For the text-containing cell, return its midpoint in (x, y) coordinate format. 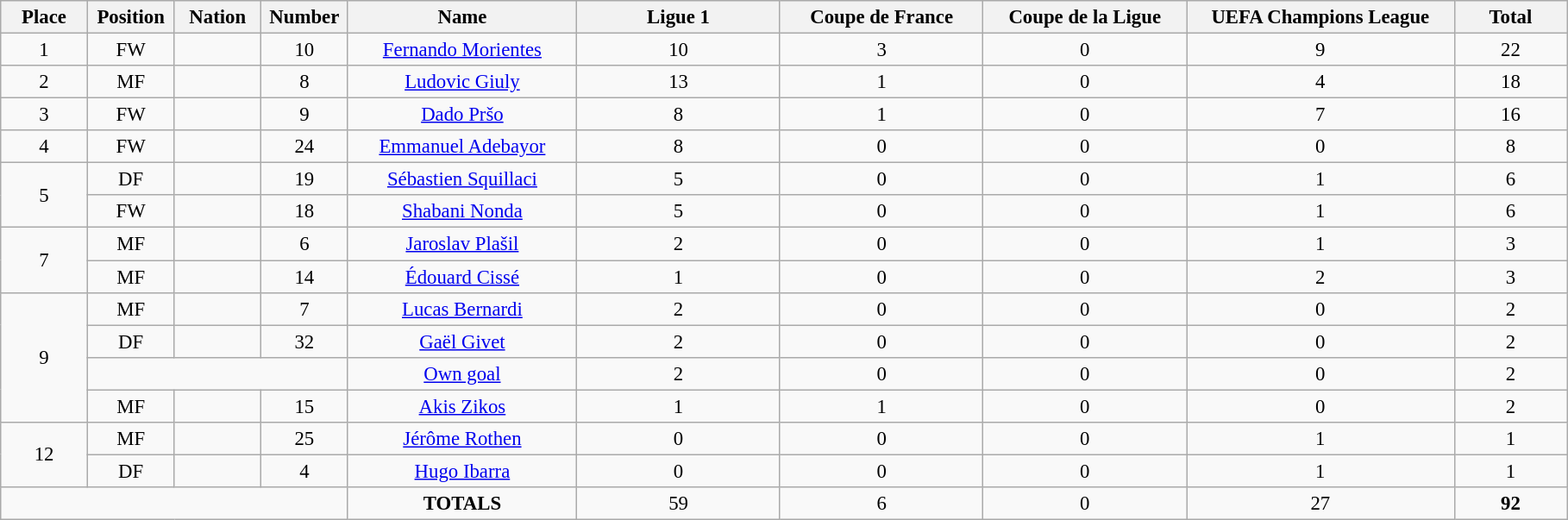
Nation (217, 17)
14 (305, 277)
12 (45, 455)
Number (305, 17)
Shabani Nonda (462, 211)
Name (462, 17)
Hugo Ibarra (462, 471)
27 (1321, 504)
Ligue 1 (679, 17)
Total (1511, 17)
25 (305, 439)
Coupe de France (881, 17)
13 (679, 82)
TOTALS (462, 504)
16 (1511, 115)
Position (131, 17)
Emmanuel Adebayor (462, 147)
Own goal (462, 373)
Édouard Cissé (462, 277)
15 (305, 406)
Place (45, 17)
22 (1511, 50)
92 (1511, 504)
32 (305, 341)
24 (305, 147)
Gaël Givet (462, 341)
Jérôme Rothen (462, 439)
Sébastien Squillaci (462, 179)
59 (679, 504)
Ludovic Giuly (462, 82)
Dado Pršo (462, 115)
Fernando Morientes (462, 50)
UEFA Champions League (1321, 17)
Coupe de la Ligue (1085, 17)
Akis Zikos (462, 406)
Lucas Bernardi (462, 309)
Jaroslav Plašil (462, 244)
19 (305, 179)
